Return [x, y] of the center of cell containing provided text 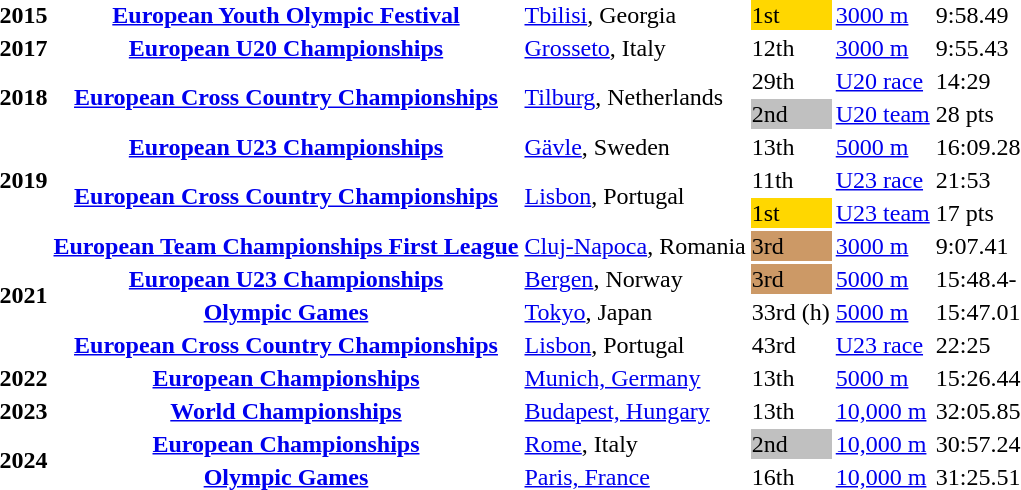
Munich, Germany [635, 378]
Tilburg, Netherlands [635, 98]
43rd [790, 345]
U20 race [882, 81]
European Youth Olympic Festival [286, 15]
Cluj-Napoca, Romania [635, 246]
Tbilisi, Georgia [635, 15]
Budapest, Hungary [635, 411]
29th [790, 81]
Bergen, Norway [635, 279]
Olympic Games [286, 312]
33rd (h) [790, 312]
Gävle, Sweden [635, 147]
11th [790, 180]
Grosseto, Italy [635, 48]
European U20 Championships [286, 48]
Tokyo, Japan [635, 312]
European Team Championships First League [286, 246]
U20 team [882, 114]
12th [790, 48]
World Championships [286, 411]
U23 team [882, 213]
Rome, Italy [635, 444]
